Pinpoint the cell where the given text exists, returning its [X, Y] midpoint coordinate. 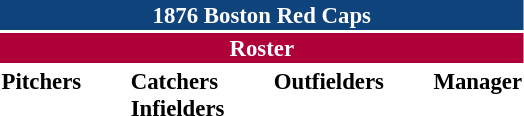
Roster [262, 48]
1876 Boston Red Caps [262, 15]
